Determine the (x, y) coordinate at the center of the cell enclosing the given text.  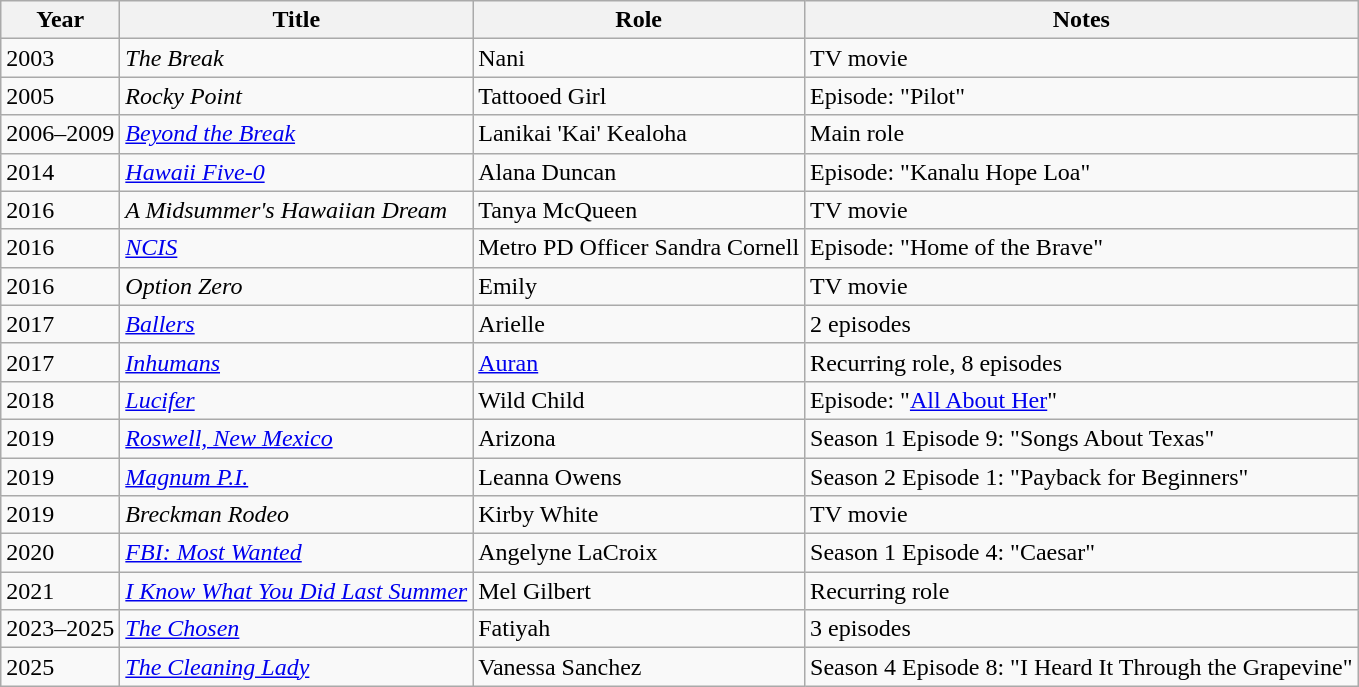
A Midsummer's Hawaiian Dream (296, 210)
3 episodes (1082, 629)
Year (60, 20)
Angelyne LaCroix (639, 553)
Magnum P.I. (296, 477)
Vanessa Sanchez (639, 667)
Title (296, 20)
Hawaii Five-0 (296, 172)
Beyond the Break (296, 134)
I Know What You Did Last Summer (296, 591)
Mel Gilbert (639, 591)
Season 4 Episode 8: "I Heard It Through the Grapevine" (1082, 667)
2014 (60, 172)
Tanya McQueen (639, 210)
Recurring role (1082, 591)
Lanikai 'Kai' Kealoha (639, 134)
2025 (60, 667)
Emily (639, 286)
Tattooed Girl (639, 96)
Season 1 Episode 9: "Songs About Texas" (1082, 438)
Leanna Owens (639, 477)
Episode: "All About Her" (1082, 400)
Inhumans (296, 362)
NCIS (296, 248)
Roswell, New Mexico (296, 438)
Role (639, 20)
Wild Child (639, 400)
2021 (60, 591)
The Cleaning Lady (296, 667)
Recurring role, 8 episodes (1082, 362)
Lucifer (296, 400)
Kirby White (639, 515)
Metro PD Officer Sandra Cornell (639, 248)
Rocky Point (296, 96)
2018 (60, 400)
Notes (1082, 20)
Episode: "Home of the Brave" (1082, 248)
Season 1 Episode 4: "Caesar" (1082, 553)
Nani (639, 58)
Breckman Rodeo (296, 515)
2020 (60, 553)
Auran (639, 362)
Arielle (639, 324)
2003 (60, 58)
Arizona (639, 438)
2006–2009 (60, 134)
2005 (60, 96)
FBI: Most Wanted (296, 553)
2 episodes (1082, 324)
Episode: "Pilot" (1082, 96)
Episode: "Kanalu Hope Loa" (1082, 172)
2023–2025 (60, 629)
Option Zero (296, 286)
Main role (1082, 134)
Season 2 Episode 1: "Payback for Beginners" (1082, 477)
The Break (296, 58)
Ballers (296, 324)
The Chosen (296, 629)
Alana Duncan (639, 172)
Fatiyah (639, 629)
